Locate the cell with the specified text and output its (x, y) center coordinate. 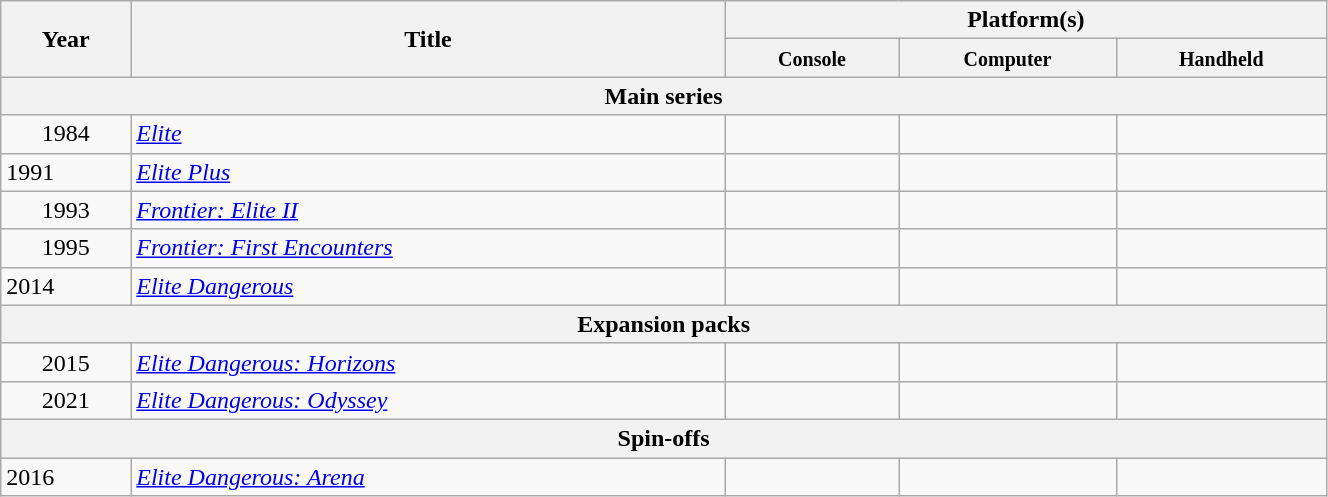
Main series (664, 96)
1995 (66, 248)
1984 (66, 134)
1993 (66, 210)
Elite (428, 134)
Expansion packs (664, 324)
Console (812, 58)
2014 (66, 286)
Computer (1008, 58)
Year (66, 39)
Elite Dangerous: Arena (428, 477)
2016 (66, 477)
Handheld (1221, 58)
2015 (66, 362)
1991 (66, 172)
Spin-offs (664, 438)
Elite Plus (428, 172)
Frontier: First Encounters (428, 248)
Title (428, 39)
Elite Dangerous: Horizons (428, 362)
Platform(s) (1026, 20)
Elite Dangerous: Odyssey (428, 400)
Frontier: Elite II (428, 210)
Elite Dangerous (428, 286)
2021 (66, 400)
